Provide the (x, y) coordinate of the cell's center where the given text is located.  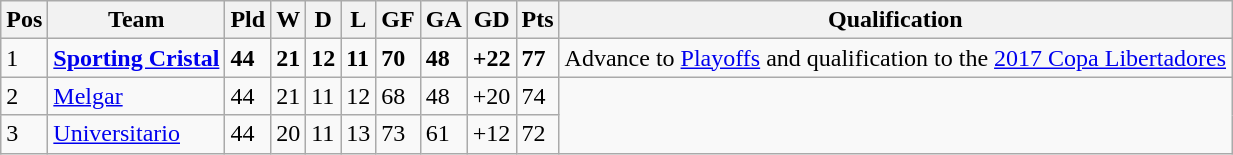
72 (538, 134)
W (288, 20)
D (324, 20)
L (358, 20)
Pts (538, 20)
+22 (492, 58)
GF (398, 20)
1 (24, 58)
73 (398, 134)
20 (288, 134)
2 (24, 96)
Team (136, 20)
GA (444, 20)
68 (398, 96)
Sporting Cristal (136, 58)
GD (492, 20)
74 (538, 96)
Pld (248, 20)
Pos (24, 20)
77 (538, 58)
Melgar (136, 96)
3 (24, 134)
Universitario (136, 134)
Qualification (895, 20)
13 (358, 134)
+12 (492, 134)
+20 (492, 96)
61 (444, 134)
70 (398, 58)
Advance to Playoffs and qualification to the 2017 Copa Libertadores (895, 58)
